Locate the cell with the specified text and output its [x, y] center coordinate. 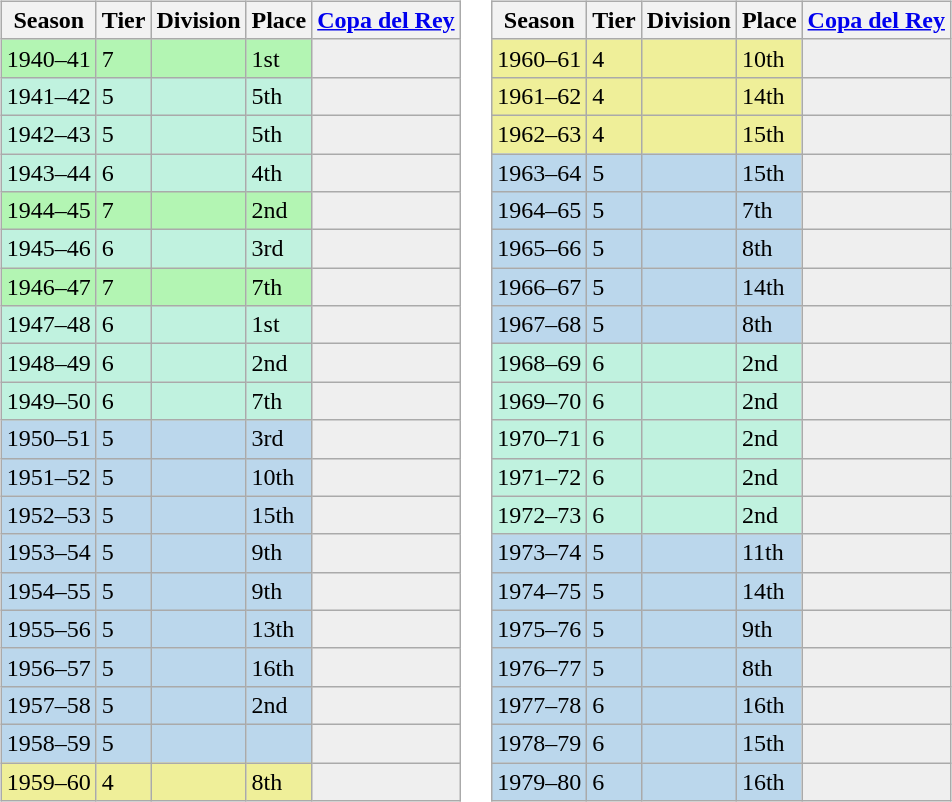
1955–56 [48, 629]
1942–43 [48, 134]
1969–70 [540, 401]
1954–55 [48, 591]
4th [279, 173]
1978–79 [540, 743]
1948–49 [48, 363]
1975–76 [540, 629]
1944–45 [48, 211]
1957–58 [48, 705]
1960–61 [540, 58]
1945–46 [48, 249]
1958–59 [48, 743]
1977–78 [540, 705]
1941–42 [48, 96]
1973–74 [540, 553]
1953–54 [48, 553]
1968–69 [540, 363]
13th [279, 629]
1947–48 [48, 325]
1965–66 [540, 249]
1952–53 [48, 515]
1956–57 [48, 667]
1971–72 [540, 477]
1963–64 [540, 173]
1949–50 [48, 401]
1950–51 [48, 439]
1962–63 [540, 134]
1946–47 [48, 287]
1970–71 [540, 439]
1940–41 [48, 58]
1943–44 [48, 173]
1961–62 [540, 96]
11th [769, 553]
1959–60 [48, 781]
1979–80 [540, 781]
1966–67 [540, 287]
1972–73 [540, 515]
1974–75 [540, 591]
1951–52 [48, 477]
1976–77 [540, 667]
1967–68 [540, 325]
1964–65 [540, 211]
